Search for the cell housing the specified text and yield its [X, Y] center coordinate. 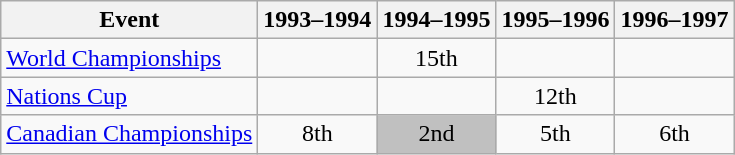
12th [556, 96]
5th [556, 134]
15th [436, 58]
Nations Cup [130, 96]
8th [318, 134]
6th [674, 134]
1996–1997 [674, 20]
World Championships [130, 58]
Event [130, 20]
1995–1996 [556, 20]
1993–1994 [318, 20]
2nd [436, 134]
Canadian Championships [130, 134]
1994–1995 [436, 20]
